Detect which cell encompasses the target text, then output its (x, y) center coordinate. 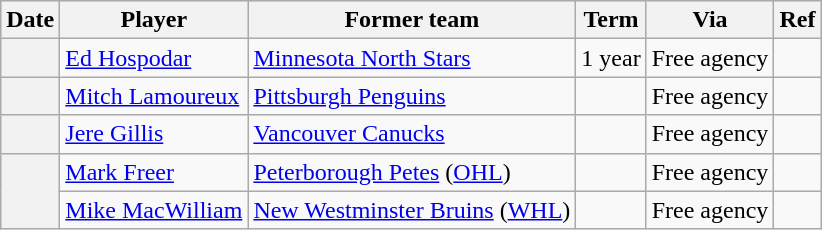
Mike MacWilliam (154, 210)
Former team (412, 20)
Player (154, 20)
Date (30, 20)
Via (710, 20)
1 year (611, 58)
Ed Hospodar (154, 58)
Mark Freer (154, 172)
Pittsburgh Penguins (412, 96)
Jere Gillis (154, 134)
Minnesota North Stars (412, 58)
Peterborough Petes (OHL) (412, 172)
Ref (798, 20)
Vancouver Canucks (412, 134)
Mitch Lamoureux (154, 96)
New Westminster Bruins (WHL) (412, 210)
Term (611, 20)
